Extract the (x, y) coordinate from the center of the cell holding the provided text.  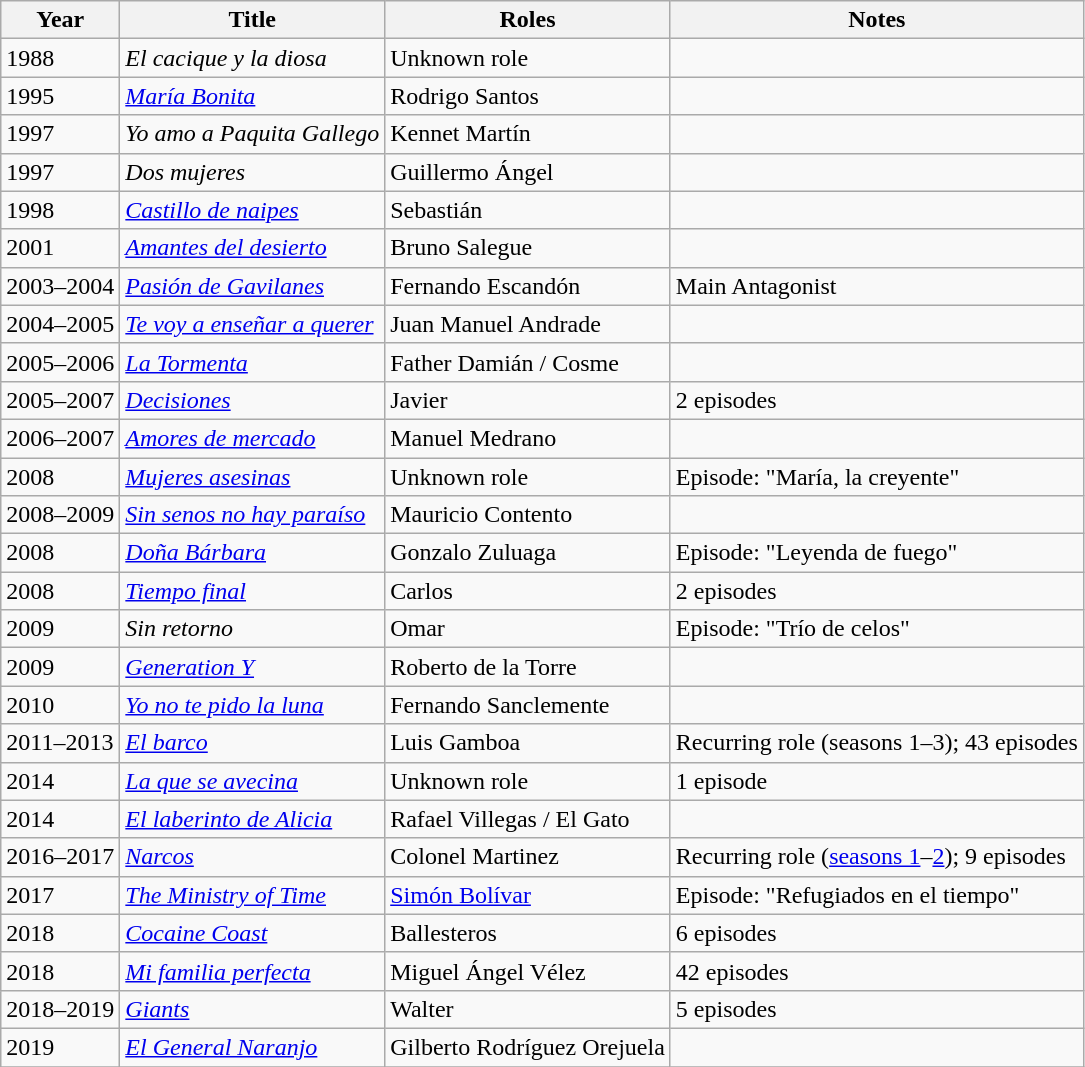
La Tormenta (252, 362)
Mi familia perfecta (252, 971)
Fernando Escandón (528, 286)
The Ministry of Time (252, 895)
Sin senos no hay paraíso (252, 515)
Te voy a enseñar a querer (252, 324)
María Bonita (252, 96)
Dos mujeres (252, 172)
Tiempo final (252, 591)
Colonel Martinez (528, 857)
Bruno Salegue (528, 248)
2006–2007 (60, 438)
Manuel Medrano (528, 438)
Ballesteros (528, 933)
42 episodes (876, 971)
Generation Y (252, 667)
1988 (60, 58)
2004–2005 (60, 324)
Mujeres asesinas (252, 477)
2016–2017 (60, 857)
1998 (60, 210)
1 episode (876, 781)
Yo amo a Paquita Gallego (252, 134)
Yo no te pido la luna (252, 705)
Main Antagonist (876, 286)
2008–2009 (60, 515)
Episode: "Leyenda de fuego" (876, 553)
El laberinto de Alicia (252, 819)
Amantes del desierto (252, 248)
Roberto de la Torre (528, 667)
Juan Manuel Andrade (528, 324)
2003–2004 (60, 286)
2017 (60, 895)
El General Naranjo (252, 1047)
Title (252, 20)
2005–2006 (60, 362)
Miguel Ángel Vélez (528, 971)
Amores de mercado (252, 438)
Javier (528, 400)
Sin retorno (252, 629)
El cacique y la diosa (252, 58)
Doña Bárbara (252, 553)
6 episodes (876, 933)
Decisiones (252, 400)
Rafael Villegas / El Gato (528, 819)
1995 (60, 96)
Year (60, 20)
Narcos (252, 857)
Luis Gamboa (528, 743)
2005–2007 (60, 400)
Gilberto Rodríguez Orejuela (528, 1047)
2011–2013 (60, 743)
Episode: "Trío de celos" (876, 629)
2018–2019 (60, 1009)
Castillo de naipes (252, 210)
Episode: "Refugiados en el tiempo" (876, 895)
Rodrigo Santos (528, 96)
5 episodes (876, 1009)
2019 (60, 1047)
2001 (60, 248)
Giants (252, 1009)
Pasión de Gavilanes (252, 286)
Notes (876, 20)
Cocaine Coast (252, 933)
Father Damián / Cosme (528, 362)
La que se avecina (252, 781)
Guillermo Ángel (528, 172)
Gonzalo Zuluaga (528, 553)
Episode: "María, la creyente" (876, 477)
Sebastián (528, 210)
2010 (60, 705)
Mauricio Contento (528, 515)
Kennet Martín (528, 134)
Omar (528, 629)
Carlos (528, 591)
Recurring role (seasons 1–3); 43 episodes (876, 743)
Fernando Sanclemente (528, 705)
Roles (528, 20)
Simón Bolívar (528, 895)
El barco (252, 743)
Walter (528, 1009)
Recurring role (seasons 1–2); 9 episodes (876, 857)
